Pinpoint the cell where the given text exists, returning its (x, y) midpoint coordinate. 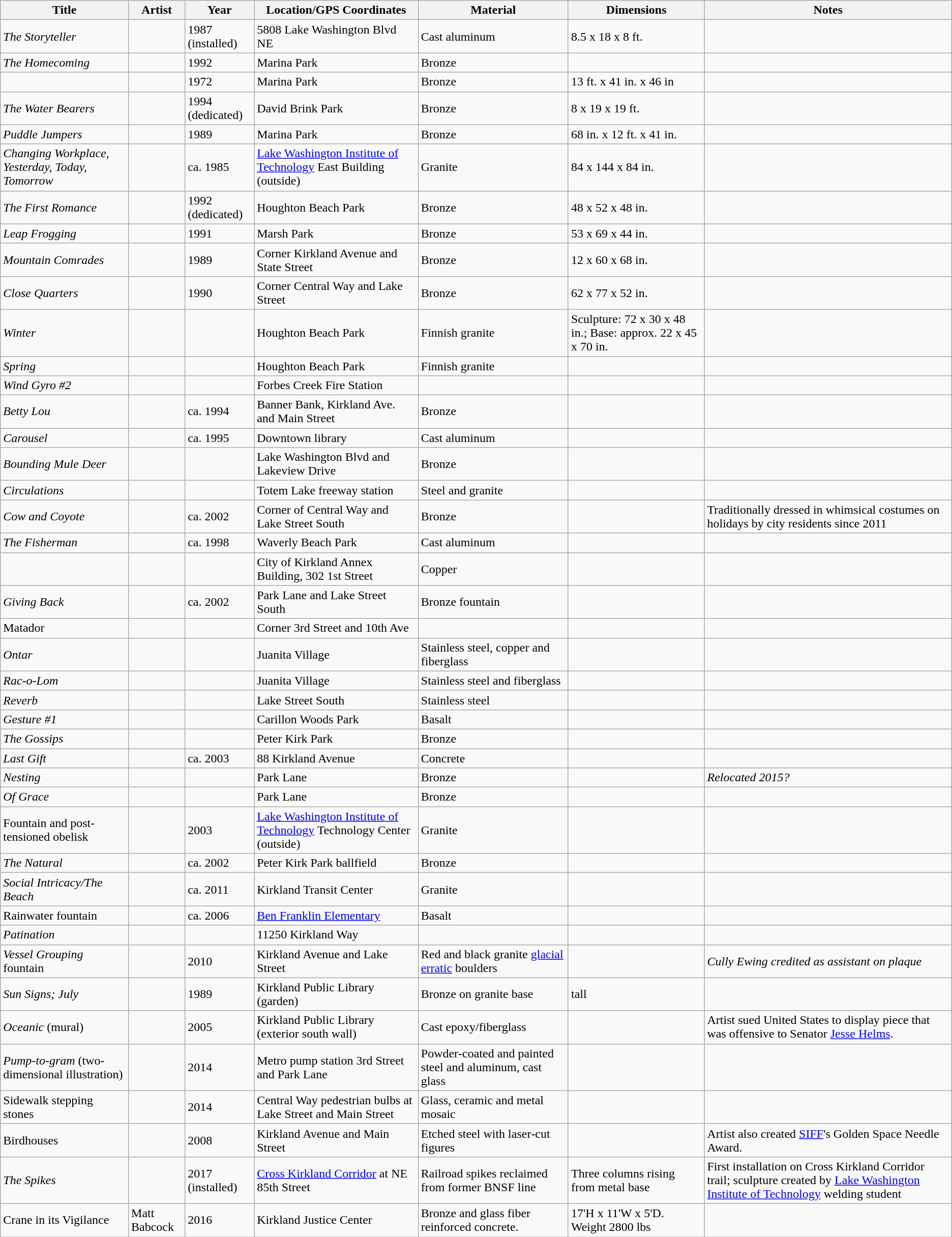
Vessel Grouping fountain (65, 961)
Carillon Woods Park (337, 719)
Corner of Central Way and Lake Street South (337, 517)
Cast epoxy/fiberglass (493, 1027)
Waverly Beach Park (337, 543)
Bronze fountain (493, 602)
Relocated 2015? (828, 778)
Kirkland Public Library (garden) (337, 994)
11250 Kirkland Way (337, 935)
2017 (installed) (220, 1180)
Stainless steel, copper and fiberglass (493, 654)
Kirkland Public Library (exterior south wall) (337, 1027)
Cross Kirkland Corridor at NE 85th Street (337, 1180)
Carousel (65, 438)
1992 (220, 63)
Marsh Park (337, 233)
88 Kirkland Avenue (337, 758)
Ben Franklin Elementary (337, 916)
Kirkland Avenue and Main Street (337, 1140)
Banner Bank, Kirkland Ave. and Main Street (337, 412)
City of Kirkland Annex Building, 302 1st Street (337, 569)
Close Quarters (65, 293)
2003 (220, 830)
Of Grace (65, 797)
Material (493, 10)
The Gossips (65, 739)
Winter (65, 333)
ca. 1995 (220, 438)
8 x 19 x 19 ft. (636, 108)
Rac-o-Lom (65, 681)
Lake Washington Institute of Technology East Building (outside) (337, 167)
Totem Lake freeway station (337, 490)
Mountain Comrades (65, 259)
Bounding Mule Deer (65, 464)
Traditionally dressed in whimsical costumes on holidays by city residents since 2011 (828, 517)
Dimensions (636, 10)
Social Intricacy/The Beach (65, 889)
ca. 1998 (220, 543)
Lake Washington Institute of Technology Technology Center (outside) (337, 830)
Wind Gyro #2 (65, 386)
The Homecoming (65, 63)
Leap Frogging (65, 233)
First installation on Cross Kirkland Corridor trail; sculpture created by Lake Washington Institute of Technology welding student (828, 1180)
Giving Back (65, 602)
2005 (220, 1027)
68 in. x 12 ft. x 41 in. (636, 134)
Location/GPS Coordinates (337, 10)
Cow and Coyote (65, 517)
1987 (installed) (220, 37)
Kirkland Justice Center (337, 1220)
Park Lane and Lake Street South (337, 602)
Artist also created SIFF's Golden Space Needle Award. (828, 1140)
Downtown library (337, 438)
12 x 60 x 68 in. (636, 259)
ca. 2006 (220, 916)
Last Gift (65, 758)
Sculpture: 72 x 30 x 48 in.; Base: approx. 22 x 45 x 70 in. (636, 333)
Copper (493, 569)
Sun Signs; July (65, 994)
2010 (220, 961)
Nesting (65, 778)
Kirkland Avenue and Lake Street (337, 961)
Pump-to-gram (two-dimensional illustration) (65, 1067)
Corner Kirkland Avenue and State Street (337, 259)
The Spikes (65, 1180)
Forbes Creek Fire Station (337, 386)
1972 (220, 82)
Sidewalk stepping stones (65, 1107)
Glass, ceramic and metal mosaic (493, 1107)
Gesture #1 (65, 719)
Puddle Jumpers (65, 134)
Artist (157, 10)
Fountain and post-tensioned obelisk (65, 830)
Ontar (65, 654)
Bronze on granite base (493, 994)
The Fisherman (65, 543)
Corner Central Way and Lake Street (337, 293)
48 x 52 x 48 in. (636, 208)
The Storyteller (65, 37)
Reverb (65, 700)
53 x 69 x 44 in. (636, 233)
Oceanic (mural) (65, 1027)
Lake Washington Blvd and Lakeview Drive (337, 464)
Betty Lou (65, 412)
ca. 2011 (220, 889)
Year (220, 10)
Spring (65, 366)
Corner 3rd Street and 10th Ave (337, 628)
Concrete (493, 758)
Patination (65, 935)
Notes (828, 10)
Stainless steel (493, 700)
Circulations (65, 490)
David Brink Park (337, 108)
62 x 77 x 52 in. (636, 293)
Peter Kirk Park ballfield (337, 863)
Stainless steel and fiberglass (493, 681)
Cully Ewing credited as assistant on plaque (828, 961)
Lake Street South (337, 700)
Central Way pedestrian bulbs at Lake Street and Main Street (337, 1107)
Matador (65, 628)
Bronze and glass fiber reinforced concrete. (493, 1220)
1991 (220, 233)
1994 (dedicated) (220, 108)
2016 (220, 1220)
Peter Kirk Park (337, 739)
Metro pump station 3rd Street and Park Lane (337, 1067)
The Water Bearers (65, 108)
Birdhouses (65, 1140)
Changing Workplace, Yesterday, Today, Tomorrow (65, 167)
Title (65, 10)
The Natural (65, 863)
Steel and granite (493, 490)
The First Romance (65, 208)
5808 Lake Washington Blvd NE (337, 37)
Crane in its Vigilance (65, 1220)
Three columns rising from metal base (636, 1180)
17'H x 11'W x 5'D. Weight 2800 lbs (636, 1220)
Matt Babcock (157, 1220)
ca. 1994 (220, 412)
2008 (220, 1140)
Railroad spikes reclaimed from former BNSF line (493, 1180)
ca. 2003 (220, 758)
Red and black granite glacial erratic boulders (493, 961)
1990 (220, 293)
13 ft. x 41 in. x 46 in (636, 82)
Artist sued United States to display piece that was offensive to Senator Jesse Helms. (828, 1027)
Kirkland Transit Center (337, 889)
ca. 1985 (220, 167)
tall (636, 994)
Etched steel with laser‐cut figures (493, 1140)
Powder‐coated and painted steel and aluminum, cast glass (493, 1067)
84 x 144 x 84 in. (636, 167)
Rainwater fountain (65, 916)
8.5 x 18 x 8 ft. (636, 37)
1992 (dedicated) (220, 208)
